Return (X, Y) of the center of cell containing provided text 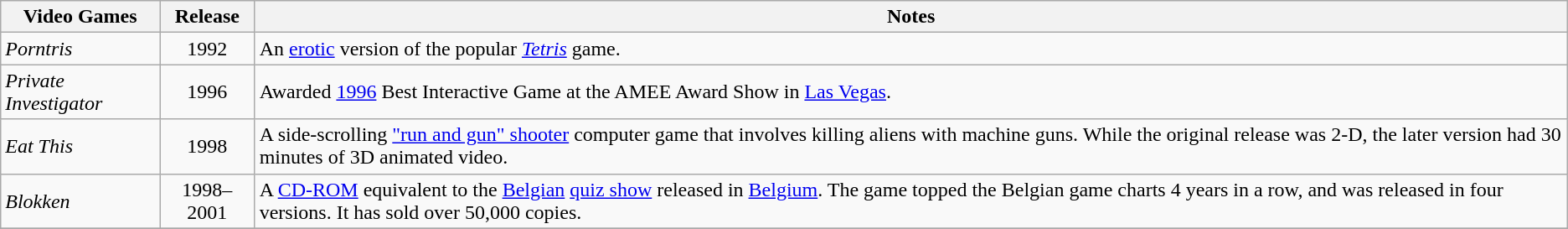
1992 (208, 49)
1996 (208, 92)
An erotic version of the popular Tetris game. (911, 49)
1998–2001 (208, 201)
Eat This (80, 146)
Blokken (80, 201)
Release (208, 17)
1998 (208, 146)
Video Games (80, 17)
Porntris (80, 49)
Awarded 1996 Best Interactive Game at the AMEE Award Show in Las Vegas. (911, 92)
Notes (911, 17)
Private Investigator (80, 92)
